Locate the cell with the specified text and output its (x, y) center coordinate. 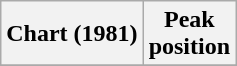
Peakposition (189, 34)
Chart (1981) (72, 34)
